Provide the (X, Y) coordinate of the cell's center where the given text is located.  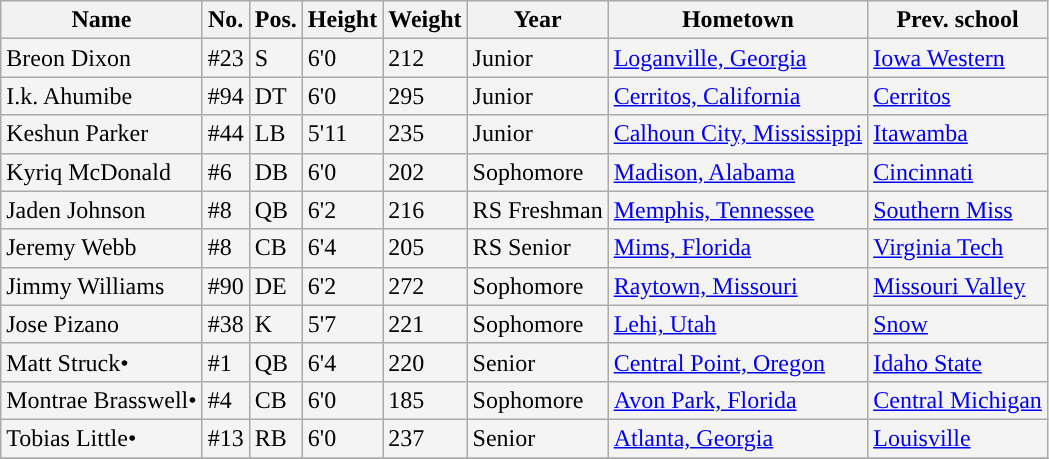
295 (425, 96)
#6 (226, 172)
Hometown (738, 20)
5'7 (342, 324)
Idaho State (958, 362)
Weight (425, 20)
Itawamba (958, 134)
#90 (226, 286)
Raytown, Missouri (738, 286)
Breon Dixon (102, 58)
Montrae Brasswell• (102, 400)
Tobias Little• (102, 438)
212 (425, 58)
DT (276, 96)
221 (425, 324)
I.k. Ahumibe (102, 96)
Keshun Parker (102, 134)
#44 (226, 134)
216 (425, 210)
Kyriq McDonald (102, 172)
S (276, 58)
Matt Struck• (102, 362)
220 (425, 362)
LB (276, 134)
Jaden Johnson (102, 210)
RS Freshman (538, 210)
#4 (226, 400)
Jimmy Williams (102, 286)
Calhoun City, Mississippi (738, 134)
Memphis, Tennessee (738, 210)
Jose Pizano (102, 324)
185 (425, 400)
Jeremy Webb (102, 248)
Louisville (958, 438)
Virginia Tech (958, 248)
Iowa Western (958, 58)
Name (102, 20)
Lehi, Utah (738, 324)
202 (425, 172)
K (276, 324)
Mims, Florida (738, 248)
RS Senior (538, 248)
Atlanta, Georgia (738, 438)
#1 (226, 362)
Loganville, Georgia (738, 58)
272 (425, 286)
Cerritos, California (738, 96)
235 (425, 134)
#23 (226, 58)
Pos. (276, 20)
Madison, Alabama (738, 172)
Central Michigan (958, 400)
5'11 (342, 134)
Year (538, 20)
Central Point, Oregon (738, 362)
Snow (958, 324)
#38 (226, 324)
Height (342, 20)
Cincinnati (958, 172)
Avon Park, Florida (738, 400)
#13 (226, 438)
No. (226, 20)
DE (276, 286)
#94 (226, 96)
Prev. school (958, 20)
Southern Miss (958, 210)
205 (425, 248)
Missouri Valley (958, 286)
RB (276, 438)
Cerritos (958, 96)
DB (276, 172)
237 (425, 438)
